Pinpoint the cell where the given text exists, returning its (X, Y) midpoint coordinate. 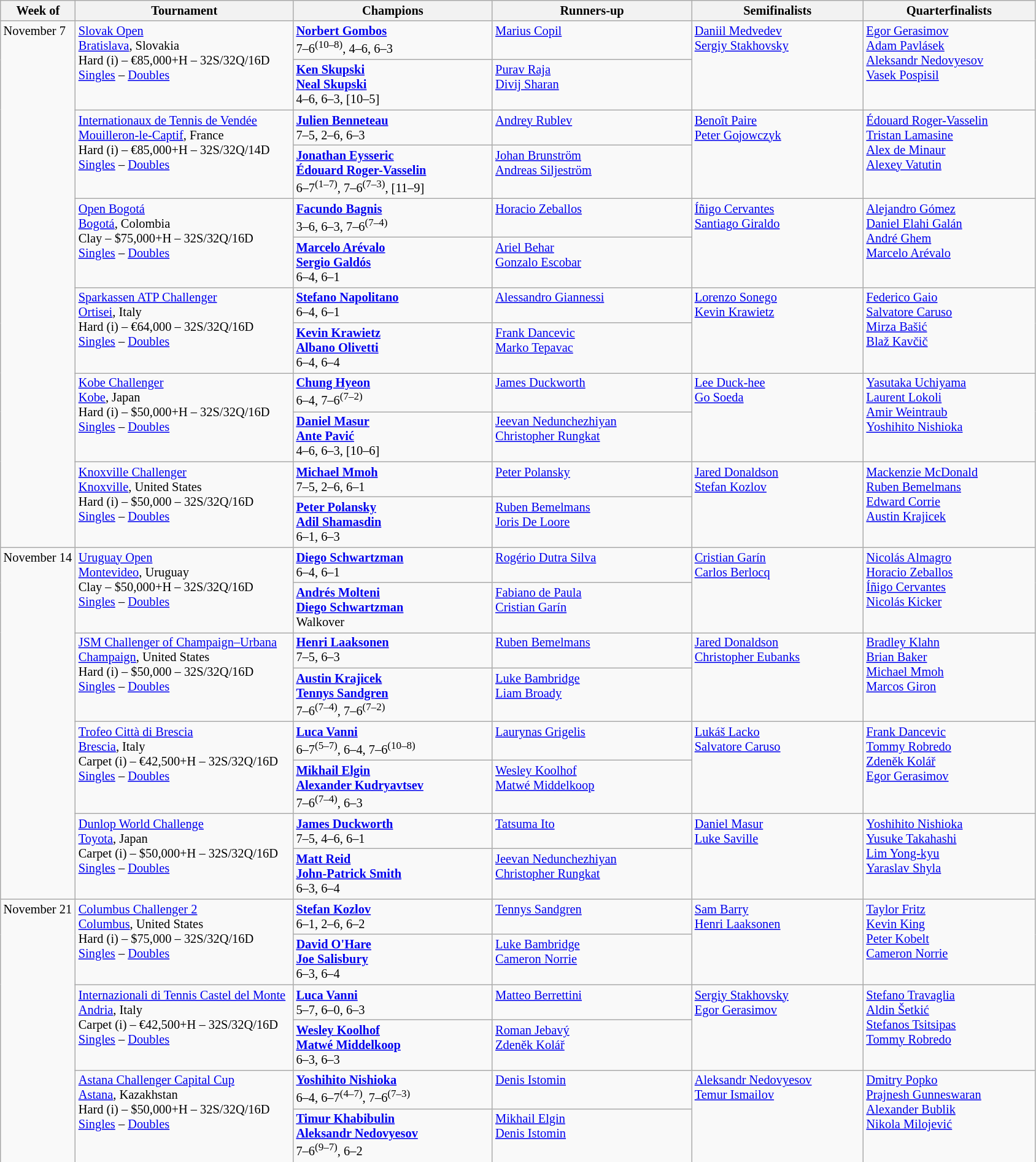
Sam Barry Henri Laaksonen (778, 942)
Kobe ChallengerKobe, Japan Hard (i) – $50,000+H – 32S/32Q/16DSingles – Doubles (184, 417)
Week of (38, 10)
Fabiano de Paula Cristian Garín (592, 608)
Luke Bambridge Cameron Norrie (592, 959)
Chung Hyeon6–4, 7–6(7–2) (393, 392)
November 14 (38, 723)
Rogério Dutra Silva (592, 565)
Lukáš Lacko Salvatore Caruso (778, 767)
Luke Bambridge Liam Broady (592, 695)
Open BogotáBogotá, Colombia Clay – $75,000+H – 32S/32Q/16DSingles – Doubles (184, 243)
Federico Gaio Salvatore Caruso Mirza Bašić Blaž Kavčič (949, 330)
Henri Laaksonen7–5, 6–3 (393, 650)
Daniel Masur Ante Pavić4–6, 6–3, [10–6] (393, 436)
Dunlop World ChallengeToyota, Japan Carpet (i) – $50,000+H – 32S/32Q/16DSingles – Doubles (184, 856)
Peter Polansky (592, 479)
Denis Istomin (592, 1089)
Columbus Challenger 2Columbus, United States Hard (i) – $75,000 – 32S/32Q/16DSingles – Doubles (184, 942)
Laurynas Grigelis (592, 740)
Wesley Koolhof Matwé Middelkoop6–3, 6–3 (393, 1045)
JSM Challenger of Champaign–UrbanaChampaign, United States Hard (i) – $50,000 – 32S/32Q/16DSingles – Doubles (184, 676)
Ruben Bemelmans (592, 650)
Mikhail Elgin Denis Istomin (592, 1136)
Alejandro Gómez Daniel Elahi Galán André Ghem Marcelo Arévalo (949, 243)
Alessandro Giannessi (592, 305)
David O'Hare Joe Salisbury6–3, 6–4 (393, 959)
Édouard Roger-Vasselin Tristan Lamasine Alex de Minaur Alexey Vatutin (949, 155)
Jared Donaldson Stefan Kozlov (778, 505)
Jared Donaldson Christopher Eubanks (778, 676)
Peter Polansky Adil Shamasdin6–1, 6–3 (393, 522)
Michael Mmoh7–5, 2–6, 6–1 (393, 479)
Frank Dancevic Tommy Robredo Zdeněk Kolář Egor Gerasimov (949, 767)
Cristian Garín Carlos Berlocq (778, 589)
Dmitry Popko Prajnesh Gunneswaran Alexander Bublik Nikola Milojević (949, 1116)
Egor Gerasimov Adam Pavlásek Aleksandr Nedovyesov Vasek Pospisil (949, 65)
Stefano Napolitano6–4, 6–1 (393, 305)
Luca Vanni5–7, 6–0, 6–3 (393, 1002)
Internationaux de Tennis de VendéeMouilleron-le-Captif, France Hard (i) – €85,000+H – 32S/32Q/14DSingles – Doubles (184, 155)
Norbert Gombos7–6(10–8), 4–6, 6–3 (393, 41)
Knoxville ChallengerKnoxville, United States Hard (i) – $50,000 – 32S/32Q/16DSingles – Doubles (184, 505)
Internazionali di Tennis Castel del MonteAndria, Italy Carpet (i) – €42,500+H – 32S/32Q/16DSingles – Doubles (184, 1028)
Austin Krajicek Tennys Sandgren7–6(7–4), 7–6(7–2) (393, 695)
Benoît Paire Peter Gojowczyk (778, 155)
Tennys Sandgren (592, 916)
Slovak OpenBratislava, Slovakia Hard (i) – €85,000+H – 32S/32Q/16DSingles – Doubles (184, 65)
Wesley Koolhof Matwé Middelkoop (592, 787)
Uruguay OpenMontevideo, Uruguay Clay – $50,000+H – 32S/32Q/16DSingles – Doubles (184, 589)
Mikhail Elgin Alexander Kudryavtsev7–6(7–4), 6–3 (393, 787)
Quarterfinalists (949, 10)
Facundo Bagnis3–6, 6–3, 7–6(7–4) (393, 217)
November 7 (38, 284)
James Duckworth7–5, 4–6, 6–1 (393, 831)
Roman Jebavý Zdeněk Kolář (592, 1045)
Sergiy Stakhovsky Egor Gerasimov (778, 1028)
Johan Brunström Andreas Siljeström (592, 172)
Timur Khabibulin Aleksandr Nedovyesov7–6(9–7), 6–2 (393, 1136)
Sparkassen ATP ChallengerOrtisei, Italy Hard (i) – €64,000 – 32S/32Q/16DSingles – Doubles (184, 330)
Matt Reid John-Patrick Smith6–3, 6–4 (393, 874)
Daniel Masur Luke Saville (778, 856)
Tatsuma Ito (592, 831)
Yoshihito Nishioka Yusuke Takahashi Lim Yong-kyu Yaraslav Shyla (949, 856)
Andrés Molteni Diego SchwartzmanWalkover (393, 608)
James Duckworth (592, 392)
Semifinalists (778, 10)
Matteo Berrettini (592, 1002)
Íñigo Cervantes Santiago Giraldo (778, 243)
Kevin Krawietz Albano Olivetti6–4, 6–4 (393, 347)
Yoshihito Nishioka6–4, 6–7(4–7), 7–6(7–3) (393, 1089)
Jonathan Eysseric Édouard Roger-Vasselin6–7(1–7), 7–6(7–3), [11–9] (393, 172)
Astana Challenger Capital CupAstana, Kazakhstan Hard (i) – $50,000+H – 32S/32Q/16DSingles – Doubles (184, 1116)
Lorenzo Sonego Kevin Krawietz (778, 330)
Marius Copil (592, 41)
Andrey Rublev (592, 128)
Stefano Travaglia Aldin Šetkić Stefanos Tsitsipas Tommy Robredo (949, 1028)
Horacio Zeballos (592, 217)
Ken Skupski Neal Skupski4–6, 6–3, [10–5] (393, 85)
Daniil Medvedev Sergiy Stakhovsky (778, 65)
Diego Schwartzman6–4, 6–1 (393, 565)
Yasutaka Uchiyama Laurent Lokoli Amir Weintraub Yoshihito Nishioka (949, 417)
Purav Raja Divij Sharan (592, 85)
Trofeo Città di BresciaBrescia, Italy Carpet (i) – €42,500+H – 32S/32Q/16DSingles – Doubles (184, 767)
Stefan Kozlov6–1, 2–6, 6–2 (393, 916)
Runners-up (592, 10)
Tournament (184, 10)
Julien Benneteau7–5, 2–6, 6–3 (393, 128)
Mackenzie McDonald Ruben Bemelmans Edward Corrie Austin Krajicek (949, 505)
Frank Dancevic Marko Tepavac (592, 347)
Luca Vanni6–7(5–7), 6–4, 7–6(10–8) (393, 740)
Marcelo Arévalo Sergio Galdós6–4, 6–1 (393, 262)
November 21 (38, 1030)
Ruben Bemelmans Joris De Loore (592, 522)
Nicolás Almagro Horacio Zeballos Íñigo Cervantes Nicolás Kicker (949, 589)
Aleksandr Nedovyesov Temur Ismailov (778, 1116)
Champions (393, 10)
Taylor Fritz Kevin King Peter Kobelt Cameron Norrie (949, 942)
Ariel Behar Gonzalo Escobar (592, 262)
Bradley Klahn Brian Baker Michael Mmoh Marcos Giron (949, 676)
Lee Duck-hee Go Soeda (778, 417)
